Find where the given text appears and provide that cell's center as [x, y] coordinate. 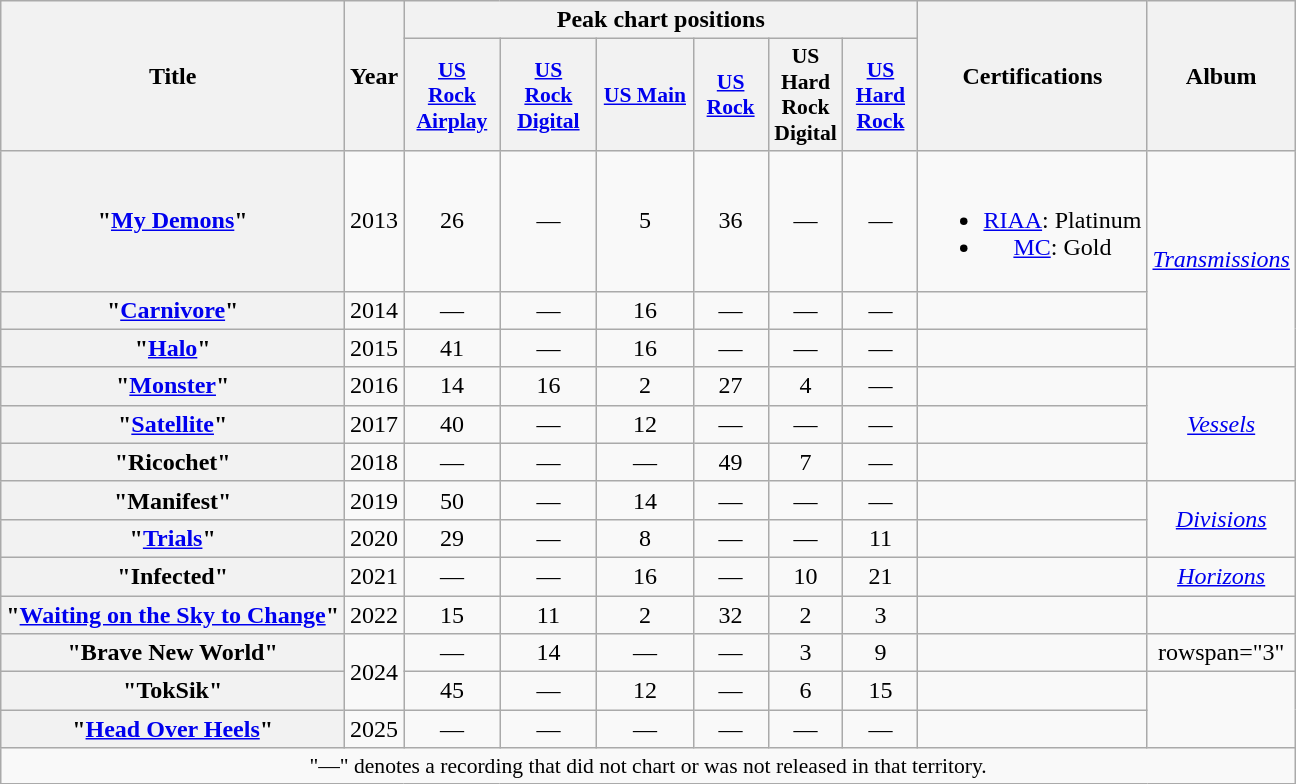
7 [806, 462]
"Carnivore" [173, 310]
"Ricochet" [173, 462]
2013 [374, 221]
"—" denotes a recording that did not chart or was not released in that territory. [648, 766]
"Monster" [173, 386]
"Halo" [173, 348]
rowspan="3" [1221, 653]
40 [452, 424]
10 [806, 576]
Album [1221, 76]
Title [173, 76]
49 [730, 462]
Divisions [1221, 519]
2021 [374, 576]
41 [452, 348]
26 [452, 221]
"Waiting on the Sky to Change" [173, 615]
36 [730, 221]
"My Demons" [173, 221]
9 [880, 653]
US Hard Rock [880, 95]
"Infected" [173, 576]
US Rock Airplay [452, 95]
2017 [374, 424]
Peak chart positions [661, 20]
2018 [374, 462]
2014 [374, 310]
2025 [374, 729]
Transmissions [1221, 259]
2020 [374, 538]
27 [730, 386]
Vessels [1221, 424]
5 [646, 221]
"TokSik" [173, 691]
32 [730, 615]
"Head Over Heels" [173, 729]
2015 [374, 348]
8 [646, 538]
29 [452, 538]
21 [880, 576]
US Main [646, 95]
Certifications [1032, 76]
2016 [374, 386]
"Manifest" [173, 500]
"Brave New World" [173, 653]
45 [452, 691]
4 [806, 386]
RIAA: PlatinumMC: Gold [1032, 221]
6 [806, 691]
Year [374, 76]
US Rock Digital [548, 95]
"Trials" [173, 538]
US Hard Rock Digital [806, 95]
2019 [374, 500]
2022 [374, 615]
50 [452, 500]
Horizons [1221, 576]
2024 [374, 672]
US Rock [730, 95]
"Satellite" [173, 424]
